Return (x, y) of the center of cell containing provided text 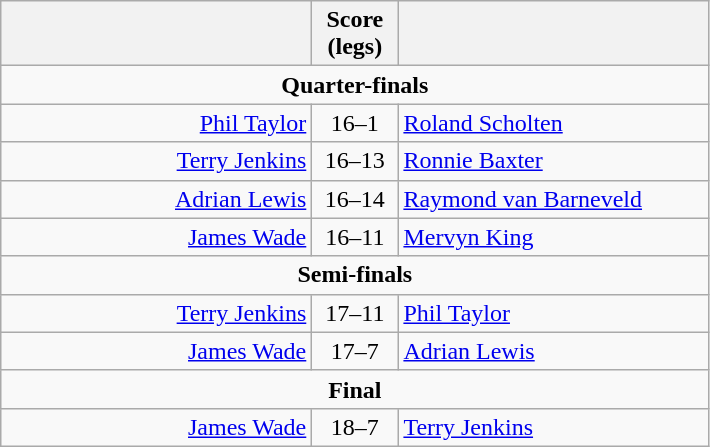
Ronnie Baxter (554, 161)
Mervyn King (554, 237)
Score (legs) (355, 34)
Final (355, 389)
Quarter-finals (355, 85)
Semi-finals (355, 275)
16–1 (355, 123)
16–13 (355, 161)
18–7 (355, 427)
Roland Scholten (554, 123)
Raymond van Barneveld (554, 199)
16–11 (355, 237)
17–11 (355, 313)
17–7 (355, 351)
16–14 (355, 199)
